Capture the cell that displays the provided text and extract its [x, y] central coordinate. 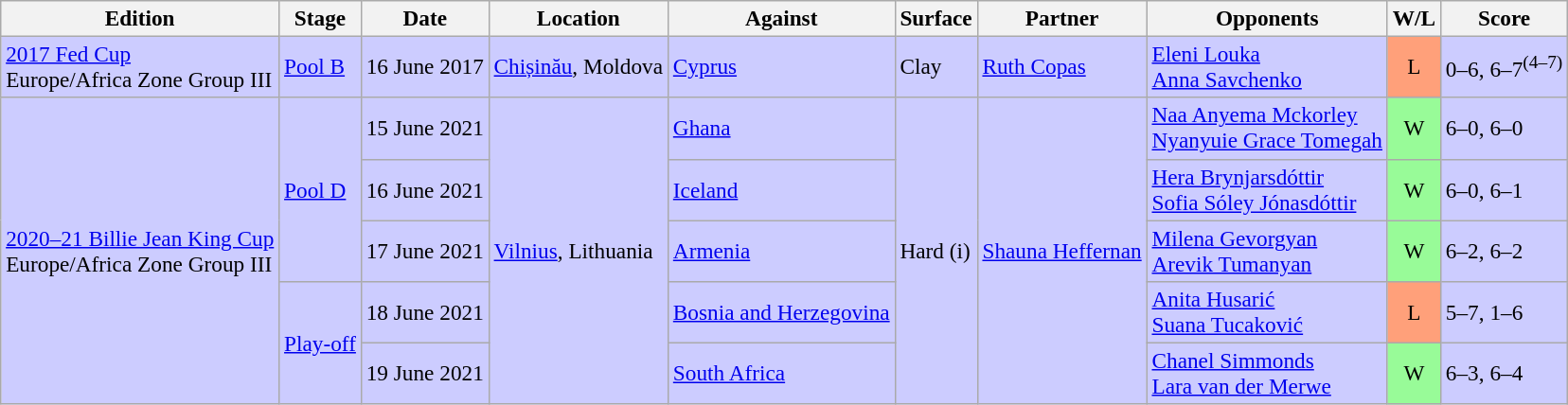
6–3, 6–4 [1504, 373]
2020–21 Billie Jean King Cup Europe/Africa Zone Group III [140, 251]
Hard (i) [935, 251]
Cyprus [781, 66]
W/L [1414, 18]
6–2, 6–2 [1504, 250]
6–0, 6–1 [1504, 189]
Iceland [781, 189]
2017 Fed Cup Europe/Africa Zone Group III [140, 66]
Stage [320, 18]
19 June 2021 [424, 373]
16 June 2017 [424, 66]
Armenia [781, 250]
Opponents [1267, 18]
South Africa [781, 373]
15 June 2021 [424, 129]
Anita Husarić Suana Tucaković [1267, 312]
Partner [1062, 18]
16 June 2021 [424, 189]
Location [578, 18]
Bosnia and Herzegovina [781, 312]
Play-off [320, 343]
Date [424, 18]
Pool D [320, 189]
Clay [935, 66]
6–0, 6–0 [1504, 129]
Chanel Simmonds Lara van der Merwe [1267, 373]
5–7, 1–6 [1504, 312]
Against [781, 18]
Shauna Heffernan [1062, 251]
Surface [935, 18]
Ghana [781, 129]
Vilnius, Lithuania [578, 251]
Chișinău, Moldova [578, 66]
Eleni Louka Anna Savchenko [1267, 66]
Naa Anyema Mckorley Nyanyuie Grace Tomegah [1267, 129]
Score [1504, 18]
18 June 2021 [424, 312]
Pool B [320, 66]
0–6, 6–7(4–7) [1504, 66]
Milena Gevorgyan Arevik Tumanyan [1267, 250]
Edition [140, 18]
Hera Brynjarsdóttir Sofia Sóley Jónasdóttir [1267, 189]
Ruth Copas [1062, 66]
17 June 2021 [424, 250]
